Return (x, y) of the center of cell containing provided text 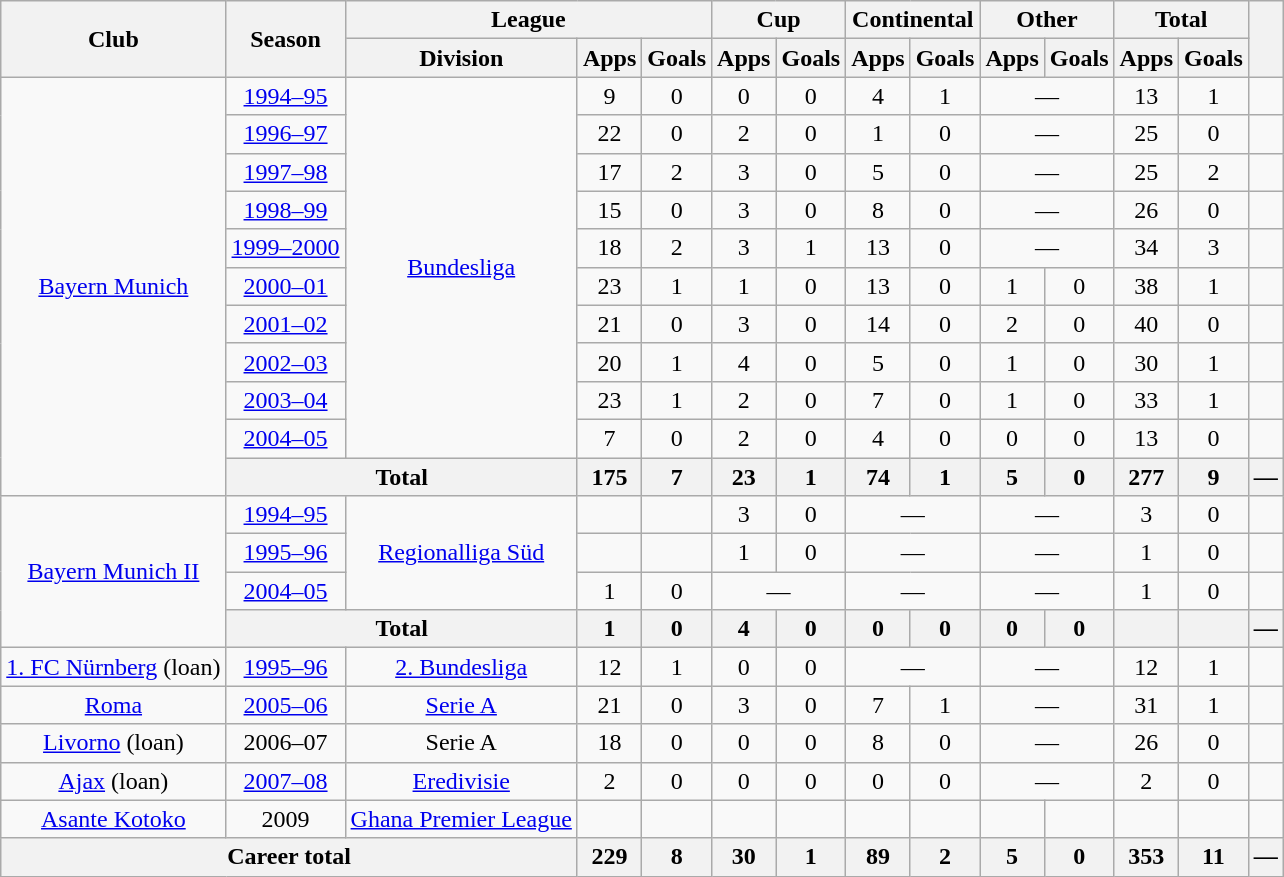
2. Bundesliga (461, 667)
17 (609, 172)
Continental (913, 20)
1997–98 (286, 172)
Club (114, 39)
34 (1146, 248)
2000–01 (286, 286)
Livorno (loan) (114, 743)
2002–03 (286, 362)
League (528, 20)
Season (286, 39)
Other (1047, 20)
Bayern Munich II (114, 572)
Cup (779, 20)
Ghana Premier League (461, 819)
2007–08 (286, 781)
1999–2000 (286, 248)
Division (461, 58)
11 (1214, 857)
89 (878, 857)
Ajax (loan) (114, 781)
2003–04 (286, 400)
31 (1146, 705)
20 (609, 362)
229 (609, 857)
277 (1146, 477)
1998–99 (286, 210)
Bayern Munich (114, 286)
14 (878, 324)
175 (609, 477)
2001–02 (286, 324)
Eredivisie (461, 781)
Career total (290, 857)
33 (1146, 400)
Roma (114, 705)
Bundesliga (461, 268)
15 (609, 210)
2006–07 (286, 743)
22 (609, 134)
2005–06 (286, 705)
1996–97 (286, 134)
38 (1146, 286)
1. FC Nürnberg (loan) (114, 667)
Asante Kotoko (114, 819)
Regionalliga Süd (461, 553)
40 (1146, 324)
2009 (286, 819)
353 (1146, 857)
74 (878, 477)
